Return the [x, y] coordinate for the center point of the cell that contains the specified text.  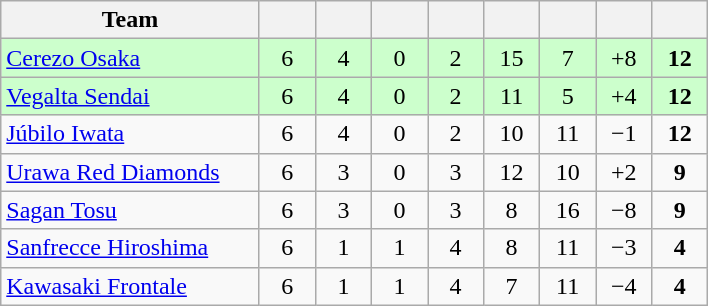
Cerezo Osaka [130, 58]
Kawasaki Frontale [130, 286]
−1 [624, 134]
Sanfrecce Hiroshima [130, 248]
Vegalta Sendai [130, 96]
Urawa Red Diamonds [130, 172]
−4 [624, 286]
−8 [624, 210]
−3 [624, 248]
Team [130, 20]
+4 [624, 96]
5 [568, 96]
Júbilo Iwata [130, 134]
16 [568, 210]
+2 [624, 172]
Sagan Tosu [130, 210]
15 [512, 58]
+8 [624, 58]
